Determine the (X, Y) coordinate at the center of the cell enclosing the given text.  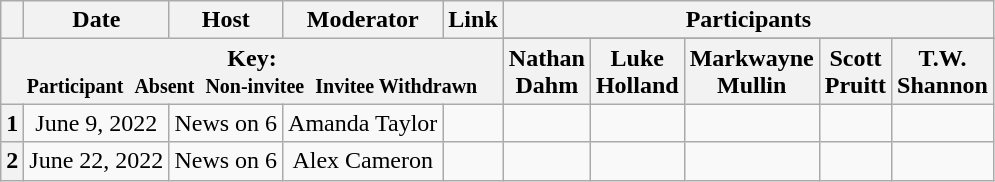
Link (473, 20)
Alex Cameron (363, 161)
2 (12, 161)
June 22, 2022 (96, 161)
T.W. Shannon (943, 72)
ScottPruitt (855, 72)
June 9, 2022 (96, 123)
Date (96, 20)
Participants (748, 20)
Moderator (363, 20)
Key: Participant Absent Non-invitee Invitee Withdrawn (252, 72)
MarkwayneMullin (752, 72)
Amanda Taylor (363, 123)
LukeHolland (637, 72)
Host (226, 20)
NathanDahm (546, 72)
1 (12, 123)
